Search for the cell housing the specified text and yield its [x, y] center coordinate. 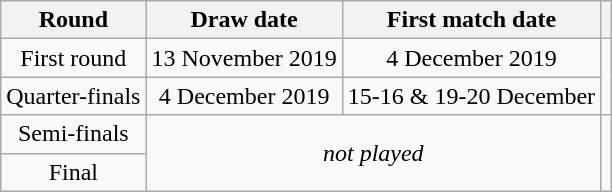
Quarter-finals [74, 96]
Round [74, 20]
First round [74, 58]
First match date [471, 20]
13 November 2019 [244, 58]
Semi-finals [74, 134]
not played [374, 153]
15-16 & 19-20 December [471, 96]
Final [74, 172]
Draw date [244, 20]
